Scan for the cell matching the given text and deliver its [X, Y] coordinate at center. 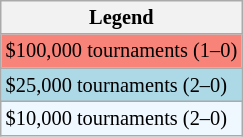
$10,000 tournaments (2–0) [122, 118]
$100,000 tournaments (1–0) [122, 51]
$25,000 tournaments (2–0) [122, 85]
Legend [122, 17]
